Extract the (x, y) coordinate from the center of the cell holding the provided text.  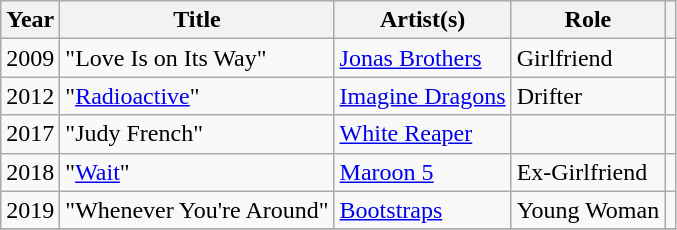
"Radioactive" (197, 96)
2009 (30, 58)
Year (30, 20)
Imagine Dragons (422, 96)
Jonas Brothers (422, 58)
Maroon 5 (422, 172)
Ex-Girlfriend (588, 172)
White Reaper (422, 134)
Drifter (588, 96)
2019 (30, 210)
2012 (30, 96)
"Wait" (197, 172)
Girlfriend (588, 58)
"Love Is on Its Way" (197, 58)
Young Woman (588, 210)
Title (197, 20)
Artist(s) (422, 20)
2018 (30, 172)
"Judy French" (197, 134)
Role (588, 20)
2017 (30, 134)
"Whenever You're Around" (197, 210)
Bootstraps (422, 210)
